Provide the (X, Y) coordinate of the cell's center where the given text is located.  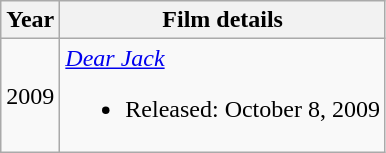
Dear JackReleased: October 8, 2009 (223, 96)
2009 (30, 96)
Year (30, 20)
Film details (223, 20)
